Locate the cell with the specified text and output its (x, y) center coordinate. 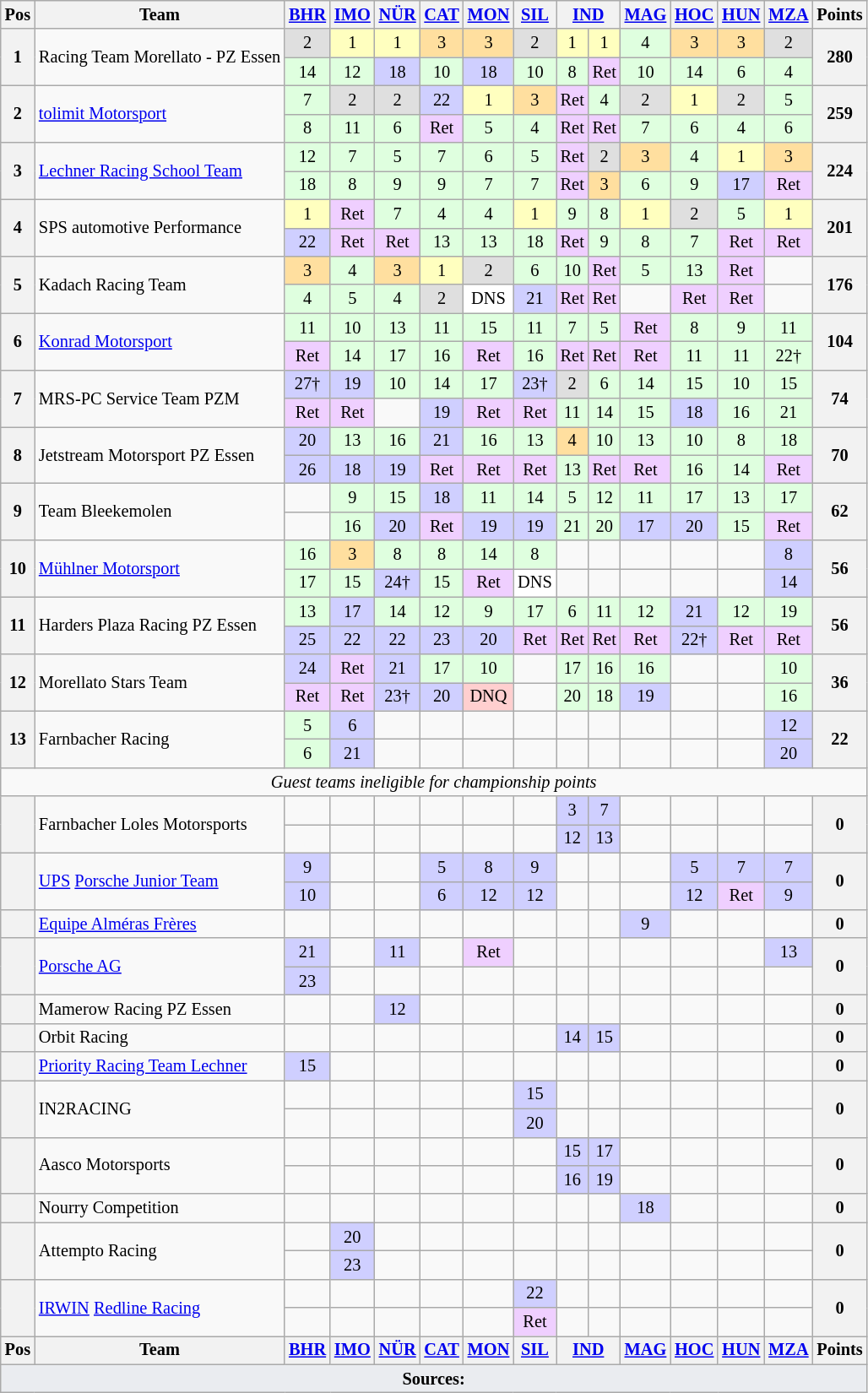
Konrad Motorsport (160, 341)
280 (840, 57)
Porsche AG (160, 966)
24† (398, 583)
25 (307, 640)
IN2RACING (160, 1108)
70 (840, 454)
tolimit Motorsport (160, 113)
Orbit Racing (160, 1038)
27† (307, 384)
Kadach Racing Team (160, 284)
Harders Plaza Racing PZ Essen (160, 625)
104 (840, 341)
IRWIN Redline Racing (160, 1307)
SPS automotive Performance (160, 228)
Sources: (434, 1379)
74 (840, 398)
26 (307, 469)
MRS-PC Service Team PZM (160, 398)
224 (840, 171)
Aasco Motorsports (160, 1165)
DNQ (489, 696)
Jetstream Motorsport PZ Essen (160, 454)
Lechner Racing School Team (160, 171)
Morellato Stars Team (160, 682)
Attempto Racing (160, 1251)
UPS Porsche Junior Team (160, 881)
176 (840, 284)
259 (840, 113)
Farnbacher Loles Motorsports (160, 824)
201 (840, 228)
62 (840, 512)
Equipe Alméras Frères (160, 924)
Farnbacher Racing (160, 740)
Nourry Competition (160, 1208)
36 (840, 682)
Racing Team Morellato - PZ Essen (160, 57)
Mühlner Motorsport (160, 569)
Team Bleekemolen (160, 512)
Priority Racing Team Lechner (160, 1066)
Mamerow Racing PZ Essen (160, 1009)
Guest teams ineligible for championship points (434, 782)
24 (307, 668)
